Locate the cell with the specified text and output its [x, y] center coordinate. 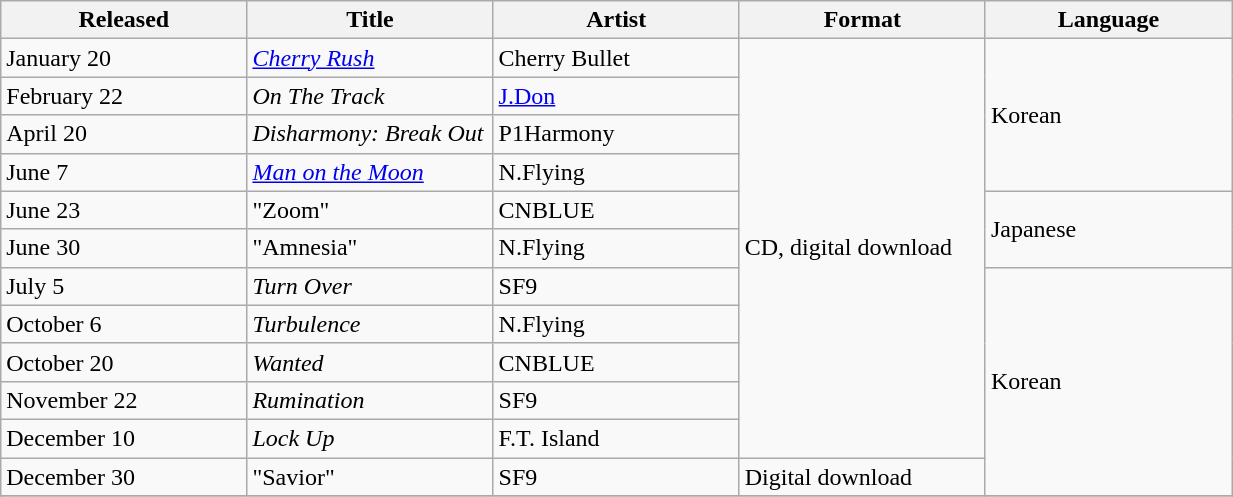
Lock Up [370, 438]
Cherry Rush [370, 58]
"Savior" [370, 477]
Disharmony: Break Out [370, 134]
October 20 [124, 362]
P1Harmony [616, 134]
June 30 [124, 248]
July 5 [124, 286]
February 22 [124, 96]
Japanese [1108, 229]
Man on the Moon [370, 172]
October 6 [124, 324]
April 20 [124, 134]
CD, digital download [862, 248]
Turbulence [370, 324]
June 23 [124, 210]
Digital download [862, 477]
F.T. Island [616, 438]
On The Track [370, 96]
"Amnesia" [370, 248]
November 22 [124, 400]
Language [1108, 20]
December 10 [124, 438]
June 7 [124, 172]
Released [124, 20]
Turn Over [370, 286]
Title [370, 20]
Format [862, 20]
Cherry Bullet [616, 58]
Rumination [370, 400]
Artist [616, 20]
"Zoom" [370, 210]
J.Don [616, 96]
January 20 [124, 58]
December 30 [124, 477]
Wanted [370, 362]
